Identify which cell holds the provided text, then report its [X, Y] central coordinate. 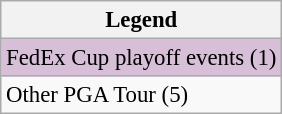
Legend [142, 20]
FedEx Cup playoff events (1) [142, 58]
Other PGA Tour (5) [142, 95]
